Extract the [x, y] coordinate from the center of the cell holding the provided text.  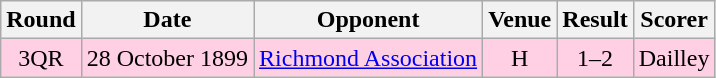
3QR [41, 58]
Date [167, 20]
Scorer [674, 20]
28 October 1899 [167, 58]
Dailley [674, 58]
Venue [520, 20]
Richmond Association [368, 58]
1–2 [595, 58]
Opponent [368, 20]
Result [595, 20]
Round [41, 20]
H [520, 58]
